Search for the cell housing the specified text and yield its (X, Y) center coordinate. 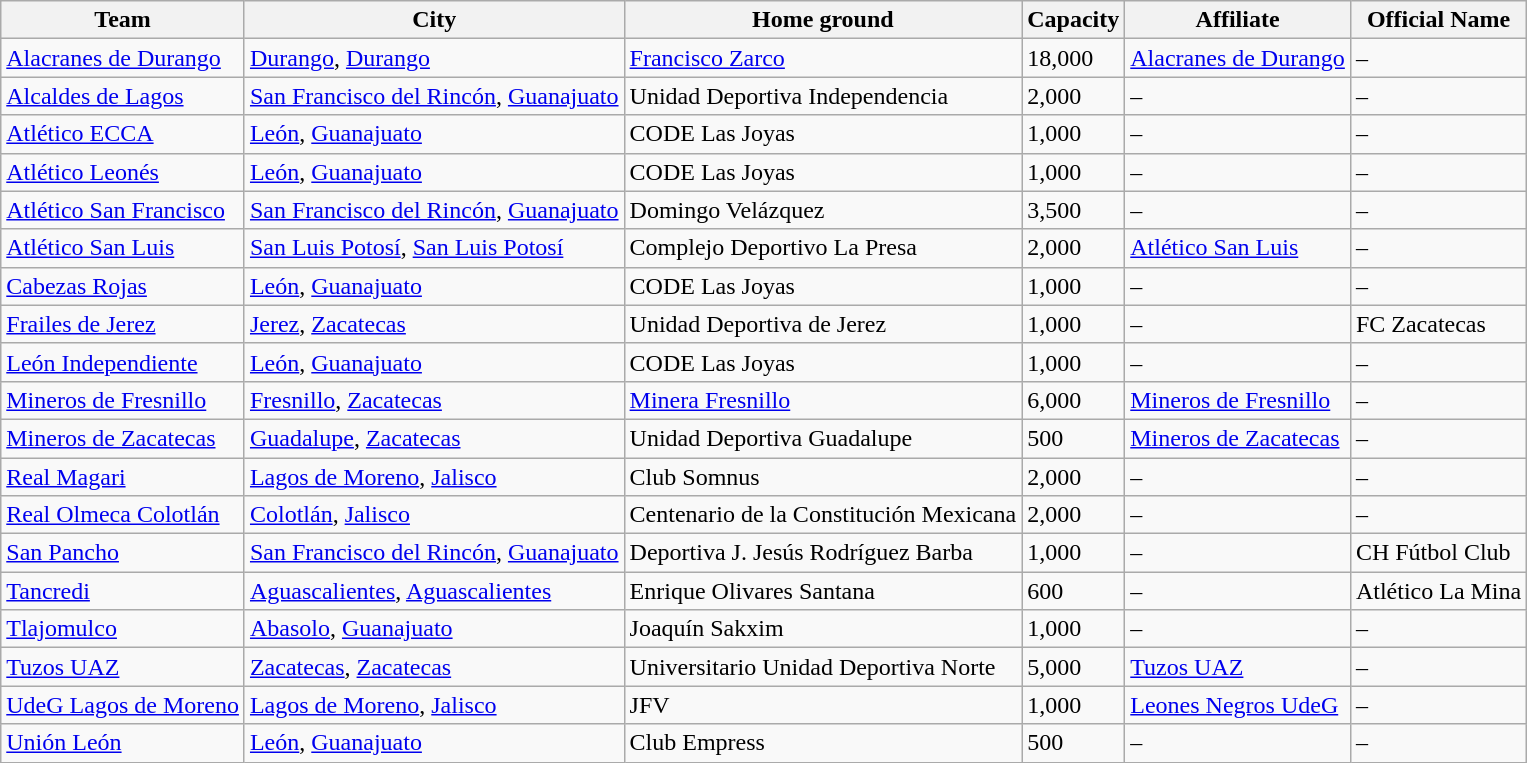
Unión León (123, 743)
UdeG Lagos de Moreno (123, 705)
Abasolo, Guanajuato (434, 629)
Unidad Deportiva de Jerez (823, 324)
San Pancho (123, 553)
Colotlán, Jalisco (434, 515)
Minera Fresnillo (823, 400)
Domingo Velázquez (823, 210)
Atlético San Francisco (123, 210)
City (434, 20)
Guadalupe, Zacatecas (434, 438)
Team (123, 20)
Tlajomulco (123, 629)
Atlético La Mina (1438, 591)
JFV (823, 705)
Francisco Zarco (823, 58)
Durango, Durango (434, 58)
Affiliate (1238, 20)
León Independiente (123, 362)
3,500 (1074, 210)
600 (1074, 591)
Capacity (1074, 20)
Club Empress (823, 743)
Atlético ECCA (123, 134)
Official Name (1438, 20)
Jerez, Zacatecas (434, 324)
6,000 (1074, 400)
Enrique Olivares Santana (823, 591)
Real Magari (123, 477)
Aguascalientes, Aguascalientes (434, 591)
Leones Negros UdeG (1238, 705)
Home ground (823, 20)
Frailes de Jerez (123, 324)
Fresnillo, Zacatecas (434, 400)
Unidad Deportiva Independencia (823, 96)
Complejo Deportivo La Presa (823, 248)
Centenario de la Constitución Mexicana (823, 515)
Cabezas Rojas (123, 286)
Real Olmeca Colotlán (123, 515)
Alcaldes de Lagos (123, 96)
San Luis Potosí, San Luis Potosí (434, 248)
Atlético Leonés (123, 172)
Zacatecas, Zacatecas (434, 667)
FC Zacatecas (1438, 324)
Unidad Deportiva Guadalupe (823, 438)
Tancredi (123, 591)
18,000 (1074, 58)
Universitario Unidad Deportiva Norte (823, 667)
5,000 (1074, 667)
Joaquín Sakxim (823, 629)
Deportiva J. Jesús Rodríguez Barba (823, 553)
CH Fútbol Club (1438, 553)
Club Somnus (823, 477)
